Locate the cell with the specified text and output its (X, Y) center coordinate. 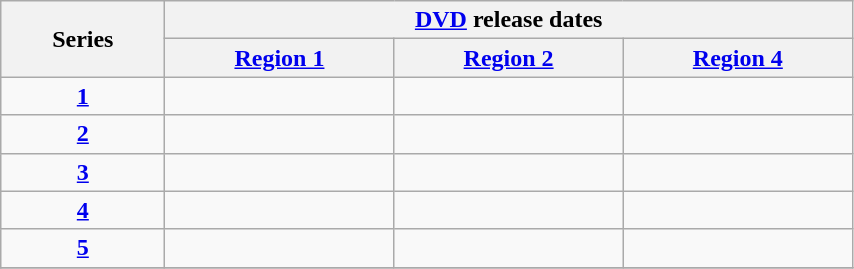
1 (83, 96)
3 (83, 172)
4 (83, 210)
Region 2 (508, 58)
Series (83, 39)
2 (83, 134)
DVD release dates (509, 20)
Region 1 (280, 58)
5 (83, 248)
Region 4 (738, 58)
